Return the [X, Y] coordinate for the center point of the cell that contains the specified text.  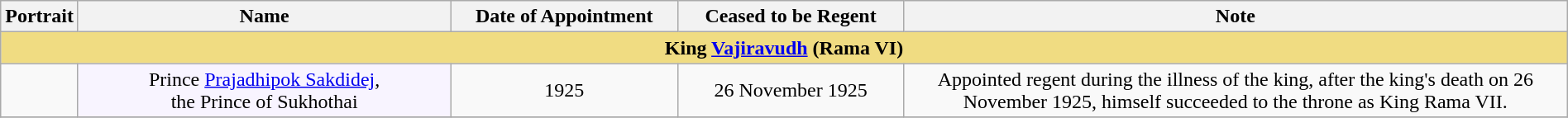
Appointed regent during the illness of the king, after the king's death on 26 November 1925, himself succeeded to the throne as King Rama VII. [1236, 91]
Date of Appointment [564, 17]
Note [1236, 17]
King Vajiravudh (Rama VI) [784, 48]
Portrait [40, 17]
1925 [564, 91]
26 November 1925 [791, 91]
Prince Prajadhipok Sakdidej,the Prince of Sukhothai [264, 91]
Name [264, 17]
Ceased to be Regent [791, 17]
